Capture the cell that displays the provided text and extract its [x, y] central coordinate. 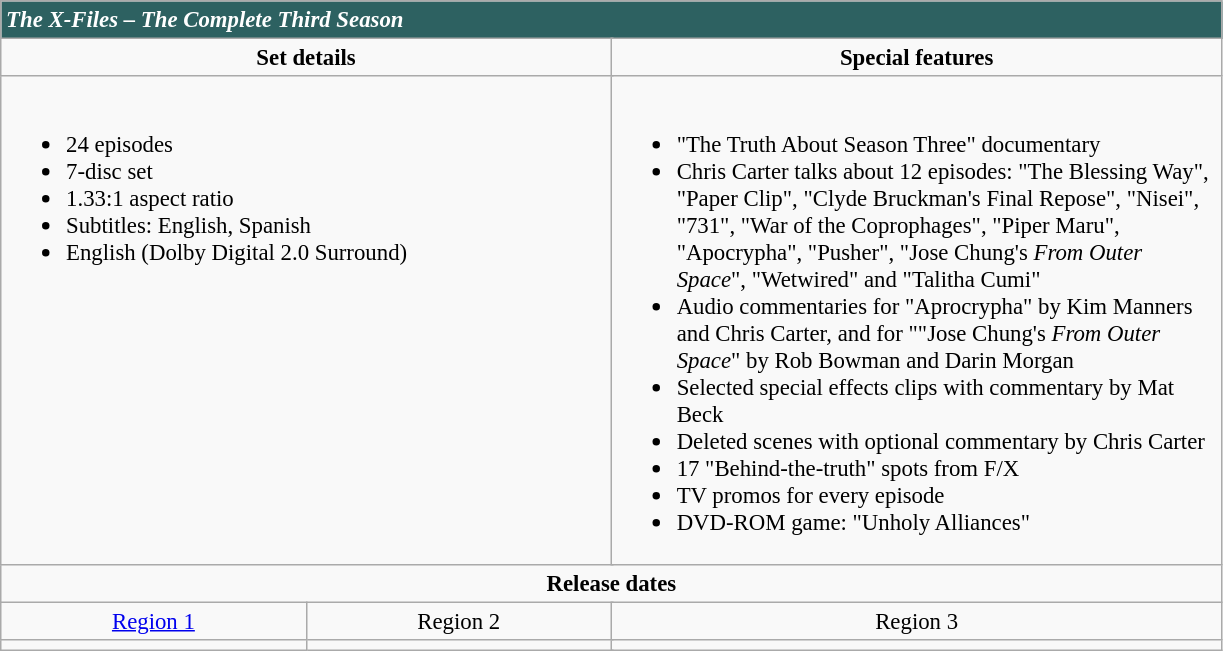
24 episodes7-disc set1.33:1 aspect ratioSubtitles: English, SpanishEnglish (Dolby Digital 2.0 Surround) [306, 320]
Region 3 [916, 621]
Set details [306, 58]
The X-Files – The Complete Third Season [612, 20]
Region 2 [458, 621]
Region 1 [154, 621]
Release dates [612, 583]
Special features [916, 58]
